Identify which cell holds the provided text, then report its [X, Y] central coordinate. 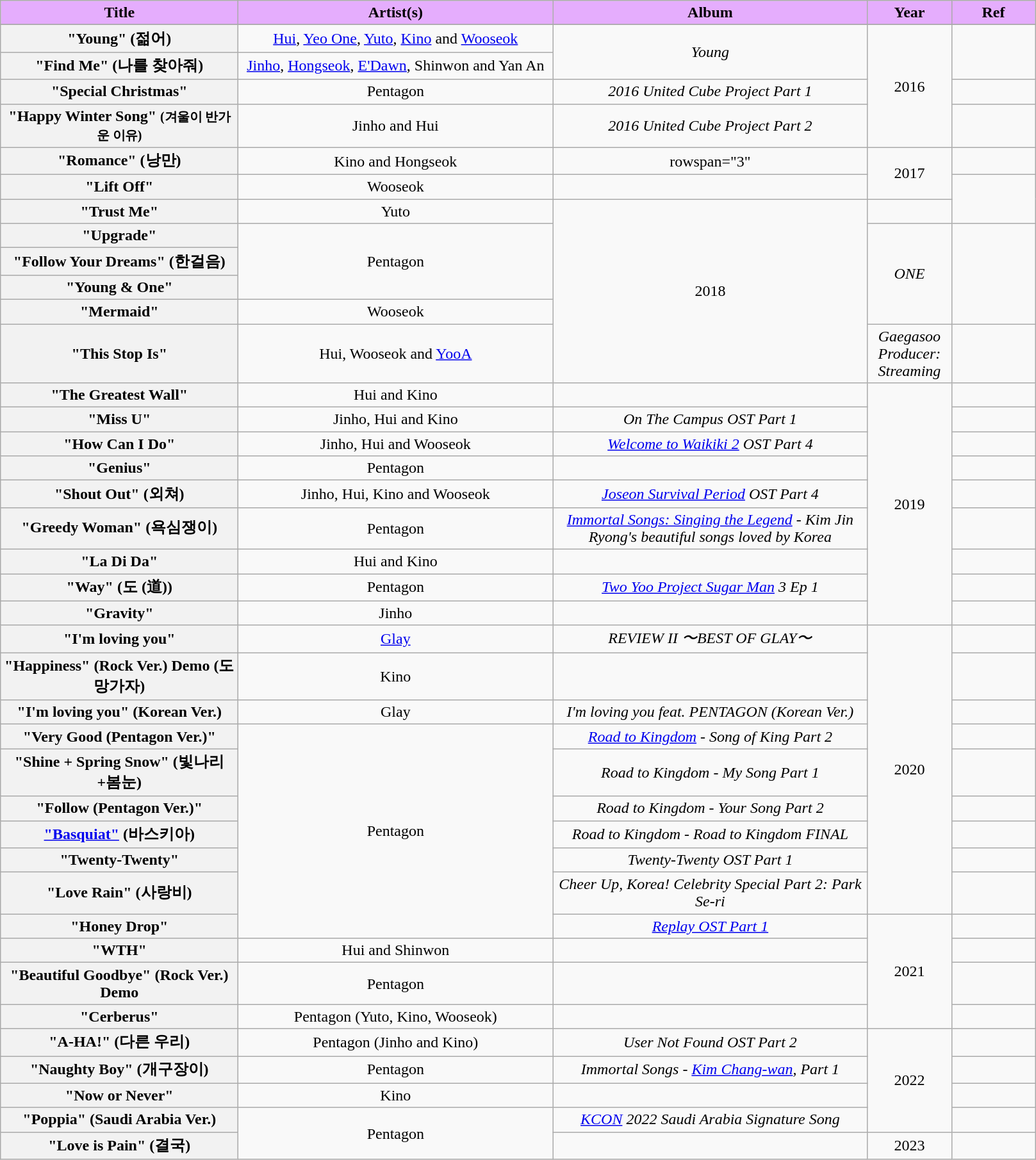
KCON 2022 Saudi Arabia Signature Song [710, 1120]
"Find Me" (나를 찾아줘) [119, 65]
"Twenty-Twenty" [119, 860]
2021 [910, 971]
Hui, Wooseok and YooA [396, 354]
"Shine + Spring Snow" (빛나리+봄눈) [119, 772]
"Cerberus" [119, 1017]
Two Yoo Project Sugar Man 3 Ep 1 [710, 588]
"WTH" [119, 951]
Title [119, 13]
"This Stop Is" [119, 354]
Replay OST Part 1 [710, 926]
2018 [710, 291]
User Not Found OST Part 2 [710, 1043]
2023 [910, 1145]
Jinho and Hui [396, 126]
"Lift Off" [119, 187]
Kino and Hongseok [396, 161]
"How Can I Do" [119, 444]
"Way" (도 (道)) [119, 588]
"A-HA!" (다른 우리) [119, 1043]
Young [710, 53]
Yuto [396, 211]
Immortal Songs - Kim Chang-wan, Part 1 [710, 1070]
Jinho, Hongseok, E'Dawn, Shinwon and Yan An [396, 65]
2016 United Cube Project Part 1 [710, 92]
"Follow (Pentagon Ver.)" [119, 808]
REVIEW II 〜BEST OF GLAY〜 [710, 639]
"Young" (젊어) [119, 38]
2019 [910, 505]
Cheer Up, Korea! Celebrity Special Part 2: Park Se-ri [710, 893]
Jinho, Hui and Kino [396, 420]
Road to Kingdom - My Song Part 1 [710, 772]
2016 United Cube Project Part 2 [710, 126]
rowspan="3" [710, 161]
Twenty-Twenty OST Part 1 [710, 860]
Welcome to Waikiki 2 OST Part 4 [710, 444]
Hui and Shinwon [396, 951]
Road to Kingdom - Song of King Part 2 [710, 737]
"Honey Drop" [119, 926]
Road to Kingdom - Road to Kingdom FINAL [710, 834]
"Naughty Boy" (개구장이) [119, 1070]
"Happy Winter Song" (겨울이 반가운 이유) [119, 126]
Album [710, 13]
2016 [910, 86]
On The Campus OST Part 1 [710, 420]
Ref [993, 13]
Road to Kingdom - Your Song Part 2 [710, 808]
2020 [910, 770]
"Upgrade" [119, 236]
ONE [910, 274]
"The Greatest Wall" [119, 395]
"I'm loving you" [119, 639]
2022 [910, 1080]
I'm loving you feat. PENTAGON (Korean Ver.) [710, 712]
"Genius" [119, 468]
Pentagon (Jinho and Kino) [396, 1043]
"Love is Pain" (결국) [119, 1145]
2017 [910, 173]
Pentagon (Yuto, Kino, Wooseok) [396, 1017]
"Love Rain" (사랑비) [119, 893]
Gaegasoo Producer: Streaming [910, 354]
"Now or Never" [119, 1095]
Jinho, Hui and Wooseok [396, 444]
Jinho, Hui, Kino and Wooseok [396, 494]
Artist(s) [396, 13]
Year [910, 13]
Jinho [396, 613]
"Young & One" [119, 287]
"Poppia" (Saudi Arabia Ver.) [119, 1120]
"Shout Out" (외쳐) [119, 494]
"Greedy Woman" (욕심쟁이) [119, 528]
"Happiness" (Rock Ver.) Demo (도망가자) [119, 676]
"Follow Your Dreams" (한걸음) [119, 261]
Joseon Survival Period OST Part 4 [710, 494]
Hui, Yeo One, Yuto, Kino and Wooseok [396, 38]
"Gravity" [119, 613]
Immortal Songs: Singing the Legend - Kim Jin Ryong's beautiful songs loved by Korea [710, 528]
"I'm loving you" (Korean Ver.) [119, 712]
"La Di Da" [119, 561]
"Basquiat" (바스키아) [119, 834]
"Romance" (낭만) [119, 161]
"Special Christmas" [119, 92]
"Trust Me" [119, 211]
"Beautiful Goodbye" (Rock Ver.) Demo [119, 984]
"Very Good (Pentagon Ver.)" [119, 737]
"Mermaid" [119, 311]
"Miss U" [119, 420]
